Locate the cell with the specified text and output its [X, Y] center coordinate. 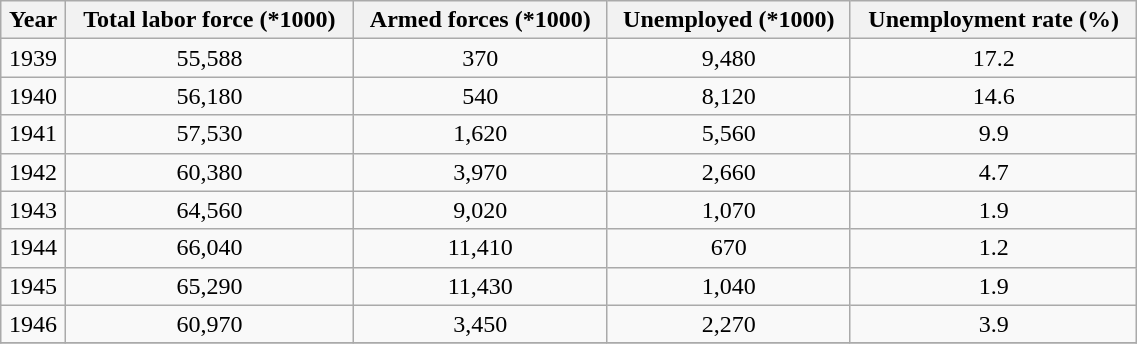
2,270 [728, 324]
3.9 [993, 324]
Total labor force (*1000) [209, 20]
1,070 [728, 210]
1943 [34, 210]
Unemployment rate (%) [993, 20]
1941 [34, 134]
60,970 [209, 324]
9.9 [993, 134]
17.2 [993, 58]
8,120 [728, 96]
Armed forces (*1000) [480, 20]
670 [728, 248]
Unemployed (*1000) [728, 20]
1,620 [480, 134]
1945 [34, 286]
Year [34, 20]
540 [480, 96]
56,180 [209, 96]
5,560 [728, 134]
3,450 [480, 324]
370 [480, 58]
66,040 [209, 248]
1.2 [993, 248]
55,588 [209, 58]
64,560 [209, 210]
11,410 [480, 248]
9,480 [728, 58]
1940 [34, 96]
1,040 [728, 286]
14.6 [993, 96]
1942 [34, 172]
1939 [34, 58]
1946 [34, 324]
65,290 [209, 286]
2,660 [728, 172]
3,970 [480, 172]
57,530 [209, 134]
4.7 [993, 172]
1944 [34, 248]
60,380 [209, 172]
11,430 [480, 286]
9,020 [480, 210]
